Scan for the cell matching the given text and deliver its (x, y) coordinate at center. 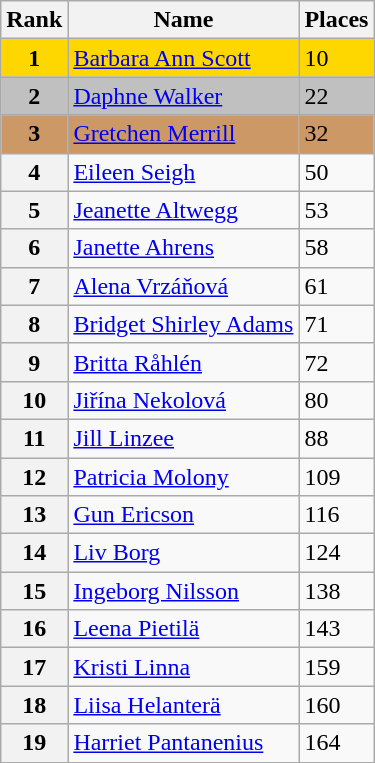
124 (336, 553)
61 (336, 286)
Leena Pietilä (184, 629)
18 (34, 705)
32 (336, 134)
3 (34, 134)
17 (34, 667)
138 (336, 591)
53 (336, 210)
Bridget Shirley Adams (184, 324)
Janette Ahrens (184, 248)
19 (34, 743)
164 (336, 743)
12 (34, 477)
80 (336, 400)
6 (34, 248)
5 (34, 210)
143 (336, 629)
Eileen Seigh (184, 172)
58 (336, 248)
13 (34, 515)
Ingeborg Nilsson (184, 591)
71 (336, 324)
Liv Borg (184, 553)
9 (34, 362)
159 (336, 667)
Name (184, 20)
Barbara Ann Scott (184, 58)
88 (336, 438)
1 (34, 58)
116 (336, 515)
50 (336, 172)
Harriet Pantanenius (184, 743)
14 (34, 553)
109 (336, 477)
15 (34, 591)
Places (336, 20)
Rank (34, 20)
4 (34, 172)
Liisa Helanterä (184, 705)
Daphne Walker (184, 96)
Jill Linzee (184, 438)
8 (34, 324)
160 (336, 705)
Britta Råhlén (184, 362)
Patricia Molony (184, 477)
Gun Ericson (184, 515)
7 (34, 286)
22 (336, 96)
Jiřína Nekolová (184, 400)
16 (34, 629)
Jeanette Altwegg (184, 210)
2 (34, 96)
72 (336, 362)
Gretchen Merrill (184, 134)
Alena Vrzáňová (184, 286)
Kristi Linna (184, 667)
11 (34, 438)
